Determine the (x, y) coordinate at the center of the cell enclosing the given text.  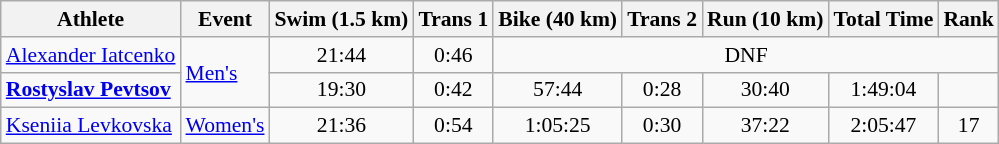
2:05:47 (883, 126)
37:22 (765, 126)
Kseniia Levkovska (91, 126)
17 (968, 126)
0:42 (453, 90)
Women's (224, 126)
0:54 (453, 126)
Event (224, 19)
21:36 (342, 126)
Men's (224, 72)
Rank (968, 19)
1:05:25 (558, 126)
Alexander Iatcenko (91, 55)
Athlete (91, 19)
DNF (746, 55)
0:30 (662, 126)
21:44 (342, 55)
Run (10 km) (765, 19)
Bike (40 km) (558, 19)
Swim (1.5 km) (342, 19)
Rostyslav Pevtsov (91, 90)
Total Time (883, 19)
0:46 (453, 55)
19:30 (342, 90)
30:40 (765, 90)
0:28 (662, 90)
57:44 (558, 90)
1:49:04 (883, 90)
Trans 1 (453, 19)
Trans 2 (662, 19)
